Return (x, y) of the center of cell containing provided text 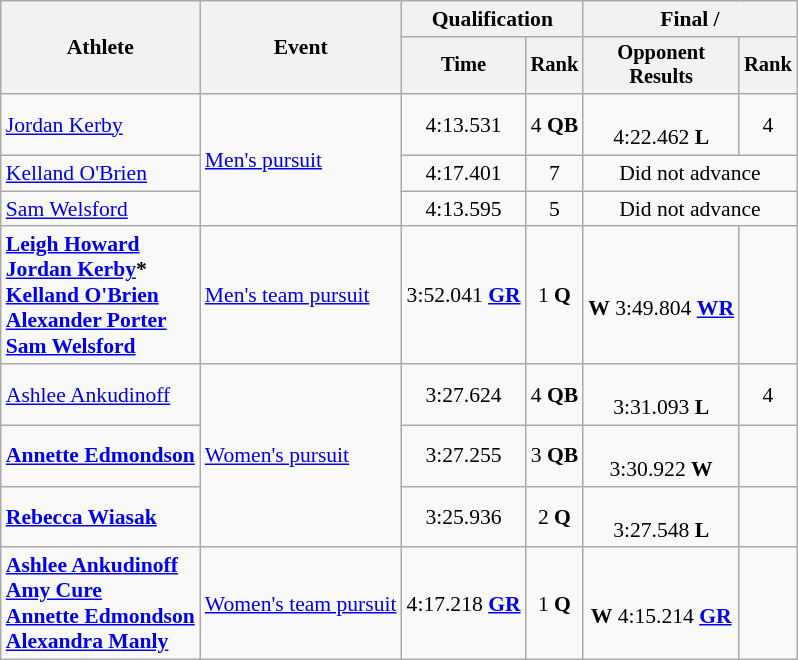
Final / (690, 19)
Annette Edmondson (100, 456)
4:17.218 GR (464, 604)
Event (301, 48)
3:27.255 (464, 456)
Rebecca Wiasak (100, 518)
W 4:15.214 GR (661, 604)
Athlete (100, 48)
Ashlee Ankudinoff (100, 394)
Qualification (493, 19)
Sam Welsford (100, 209)
Jordan Kerby (100, 124)
OpponentResults (661, 66)
3:27.548 L (661, 518)
Leigh HowardJordan Kerby*Kelland O'BrienAlexander PorterSam Welsford (100, 296)
Time (464, 66)
Men's pursuit (301, 160)
3:30.922 W (661, 456)
4:22.462 L (661, 124)
Men's team pursuit (301, 296)
4:13.531 (464, 124)
4:17.401 (464, 174)
4:13.595 (464, 209)
Women's team pursuit (301, 604)
3:52.041 GR (464, 296)
Kelland O'Brien (100, 174)
W 3:49.804 WR (661, 296)
3 QB (555, 456)
5 (555, 209)
3:27.624 (464, 394)
3:25.936 (464, 518)
3:31.093 L (661, 394)
7 (555, 174)
Ashlee AnkudinoffAmy CureAnnette EdmondsonAlexandra Manly (100, 604)
Women's pursuit (301, 456)
2 Q (555, 518)
